Output the [X, Y] coordinate of the center of the cell containing the given text.  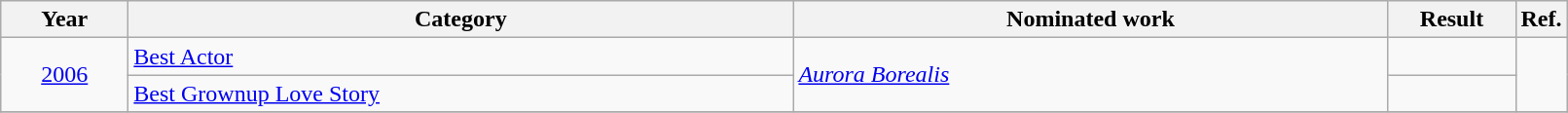
2006 [64, 75]
Nominated work [1090, 19]
Aurora Borealis [1090, 75]
Result [1452, 19]
Best Grownup Love Story [461, 94]
Best Actor [461, 56]
Category [461, 19]
Year [64, 19]
Ref. [1542, 19]
